Locate the cell with the specified text and output its [x, y] center coordinate. 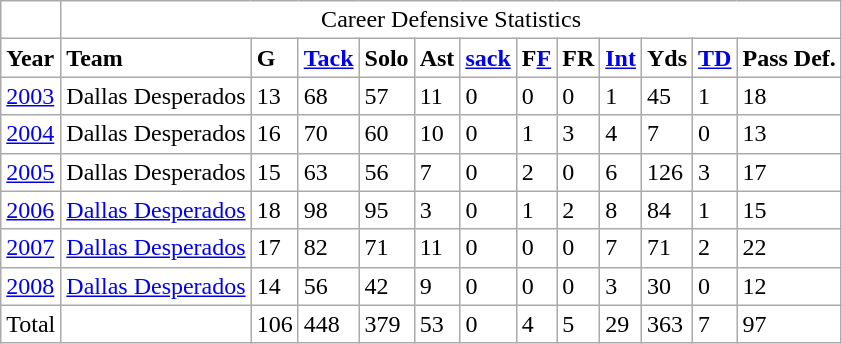
16 [274, 134]
30 [666, 286]
379 [386, 324]
Ast [437, 58]
2007 [31, 248]
22 [789, 248]
98 [328, 210]
448 [328, 324]
FF [536, 58]
10 [437, 134]
2006 [31, 210]
126 [666, 172]
sack [488, 58]
29 [621, 324]
2005 [31, 172]
9 [437, 286]
53 [437, 324]
Tack [328, 58]
Team [156, 58]
95 [386, 210]
68 [328, 96]
Total [31, 324]
Solo [386, 58]
45 [666, 96]
363 [666, 324]
70 [328, 134]
6 [621, 172]
TD [715, 58]
84 [666, 210]
Career Defensive Statistics [452, 20]
57 [386, 96]
FR [578, 58]
Int [621, 58]
12 [789, 286]
63 [328, 172]
14 [274, 286]
106 [274, 324]
2004 [31, 134]
Year [31, 58]
60 [386, 134]
42 [386, 286]
2003 [31, 96]
Yds [666, 58]
8 [621, 210]
G [274, 58]
Pass Def. [789, 58]
2008 [31, 286]
97 [789, 324]
5 [578, 324]
82 [328, 248]
